Pinpoint the cell where the given text exists, returning its (x, y) midpoint coordinate. 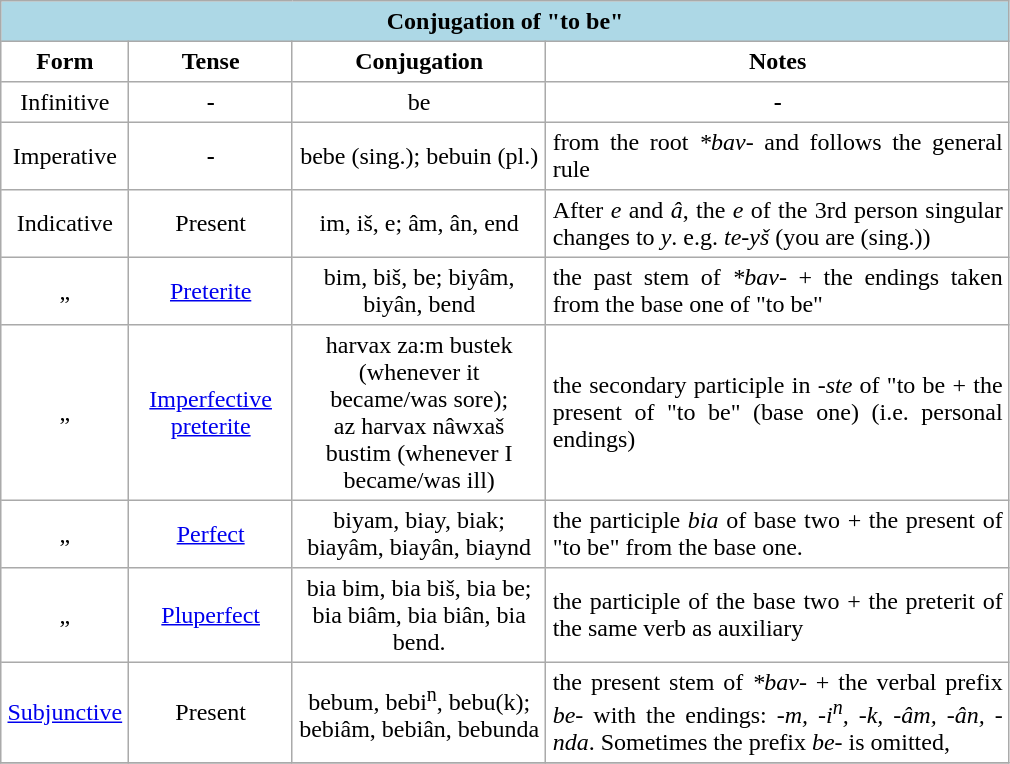
Notes (778, 61)
Conjugation (419, 61)
the secondary participle in -ste of "to be + the present of "to be" (base one) (i.e. personal endings) (778, 413)
from the root *bav- and follows the general rule (778, 156)
Preterite (211, 291)
Tense (211, 61)
Infinitive (65, 102)
biyam, biay, biak; biayâm, biayân, biaynd (419, 534)
im, iš, e; âm, ân, end (419, 224)
the participle of the base two + the preterit of the same verb as auxiliary (778, 615)
bebe (sing.); bebuin (pl.) (419, 156)
bim, biš, be; biyâm, biyân, bend (419, 291)
Imperfective preterite (211, 413)
Indicative (65, 224)
Pluperfect (211, 615)
After e and â, the e of the 3rd person singular changes to y. e.g. te-yš (you are (sing.)) (778, 224)
the present stem of *bav- + the verbal prefix be- with the endings: -m, -in, -k, -âm, -ân, -nda. Sometimes the prefix be- is omitted, (778, 712)
Form (65, 61)
Subjunctive (65, 712)
be (419, 102)
Imperative (65, 156)
the past stem of *bav- + the endings taken from the base one of "to be" (778, 291)
Conjugation of "to be" (506, 21)
bia bim, bia biš, bia be; bia biâm, bia biân, bia bend. (419, 615)
Perfect (211, 534)
bebum, bebin, bebu(k); bebiâm, bebiân, bebunda (419, 712)
the participle bia of base two + the present of "to be" from the base one. (778, 534)
harvax za:m bustek (whenever it became/was sore); az harvax nâwxaš bustim (whenever I became/was ill) (419, 413)
